Capture the cell that displays the provided text and extract its (x, y) central coordinate. 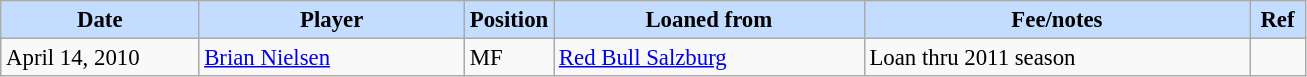
Brian Nielsen (332, 58)
MF (508, 58)
Red Bull Salzburg (710, 58)
Date (100, 20)
Ref (1278, 20)
Loan thru 2011 season (1057, 58)
Loaned from (710, 20)
April 14, 2010 (100, 58)
Player (332, 20)
Position (508, 20)
Fee/notes (1057, 20)
